Search for the cell housing the specified text and yield its [x, y] center coordinate. 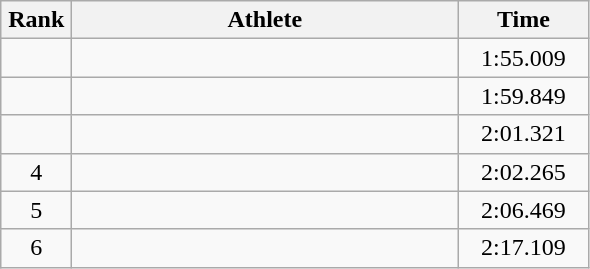
1:55.009 [524, 58]
Rank [36, 20]
Athlete [265, 20]
1:59.849 [524, 96]
4 [36, 172]
2:02.265 [524, 172]
2:01.321 [524, 134]
2:17.109 [524, 248]
5 [36, 210]
6 [36, 248]
Time [524, 20]
2:06.469 [524, 210]
